Find where the given text appears and provide that cell's center as [x, y] coordinate. 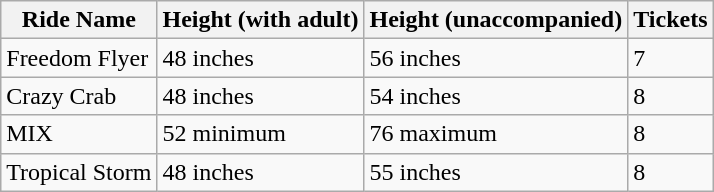
MIX [79, 134]
Ride Name [79, 20]
Freedom Flyer [79, 58]
Height (unaccompanied) [496, 20]
Tickets [670, 20]
52 minimum [260, 134]
56 inches [496, 58]
Height (with adult) [260, 20]
Crazy Crab [79, 96]
7 [670, 58]
55 inches [496, 172]
76 maximum [496, 134]
54 inches [496, 96]
Tropical Storm [79, 172]
